Search for the cell housing the specified text and yield its (x, y) center coordinate. 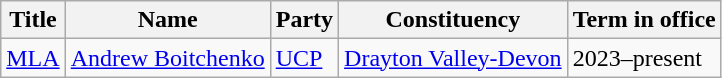
Drayton Valley-Devon (454, 58)
Andrew Boitchenko (168, 58)
2023–present (644, 58)
Party (304, 20)
Title (33, 20)
Name (168, 20)
Constituency (454, 20)
MLA (33, 58)
Term in office (644, 20)
UCP (304, 58)
